Output the (x, y) coordinate of the center of the cell containing the given text.  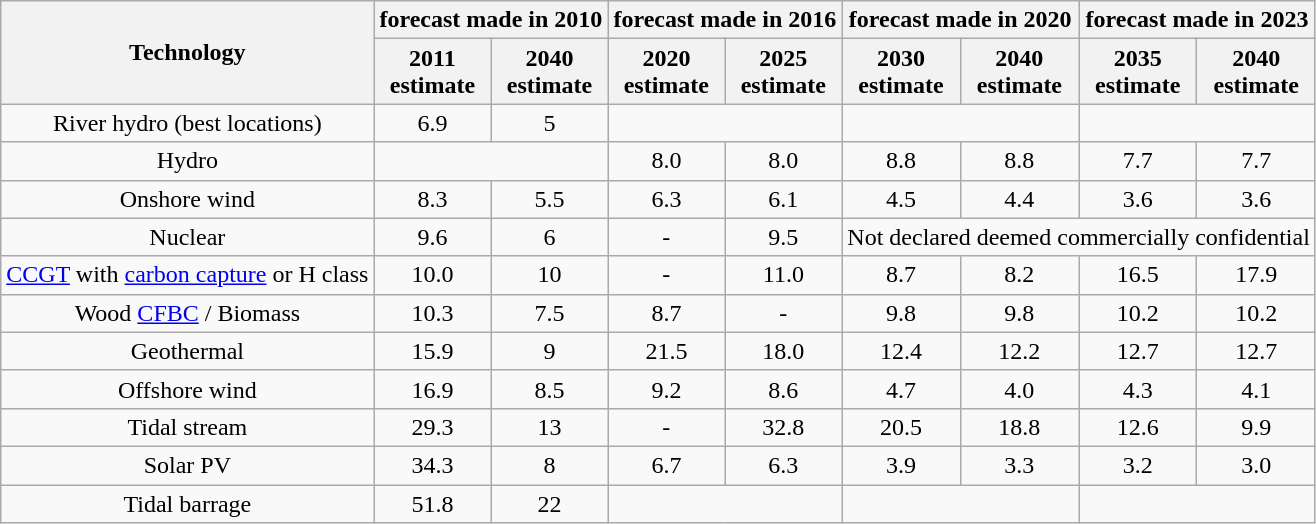
12.6 (1138, 427)
2011estimate (432, 72)
4.1 (1256, 389)
12.2 (1019, 351)
5 (550, 123)
12.4 (901, 351)
6 (550, 237)
8.5 (550, 389)
Hydro (188, 161)
2020estimate (666, 72)
4.0 (1019, 389)
16.9 (432, 389)
forecast made in 2016 (725, 20)
4.7 (901, 389)
9.9 (1256, 427)
51.8 (432, 503)
32.8 (784, 427)
4.4 (1019, 199)
5.5 (550, 199)
forecast made in 2023 (1198, 20)
9 (550, 351)
Tidal stream (188, 427)
2030estimate (901, 72)
forecast made in 2020 (960, 20)
9.2 (666, 389)
17.9 (1256, 275)
9.5 (784, 237)
8.6 (784, 389)
16.5 (1138, 275)
10.3 (432, 313)
8 (550, 465)
8.2 (1019, 275)
CCGT with carbon capture or H class (188, 275)
Not declared deemed commercially confidential (1079, 237)
6.9 (432, 123)
Solar PV (188, 465)
3.0 (1256, 465)
11.0 (784, 275)
13 (550, 427)
3.9 (901, 465)
10 (550, 275)
River hydro (best locations) (188, 123)
7.5 (550, 313)
8.3 (432, 199)
Onshore wind (188, 199)
2025estimate (784, 72)
Technology (188, 52)
21.5 (666, 351)
6.7 (666, 465)
20.5 (901, 427)
Geothermal (188, 351)
forecast made in 2010 (491, 20)
10.0 (432, 275)
18.0 (784, 351)
Offshore wind (188, 389)
3.3 (1019, 465)
29.3 (432, 427)
3.2 (1138, 465)
15.9 (432, 351)
22 (550, 503)
4.5 (901, 199)
18.8 (1019, 427)
6.1 (784, 199)
Nuclear (188, 237)
Tidal barrage (188, 503)
2035estimate (1138, 72)
4.3 (1138, 389)
Wood CFBC / Biomass (188, 313)
9.6 (432, 237)
34.3 (432, 465)
